Scan for the cell matching the given text and deliver its (X, Y) coordinate at center. 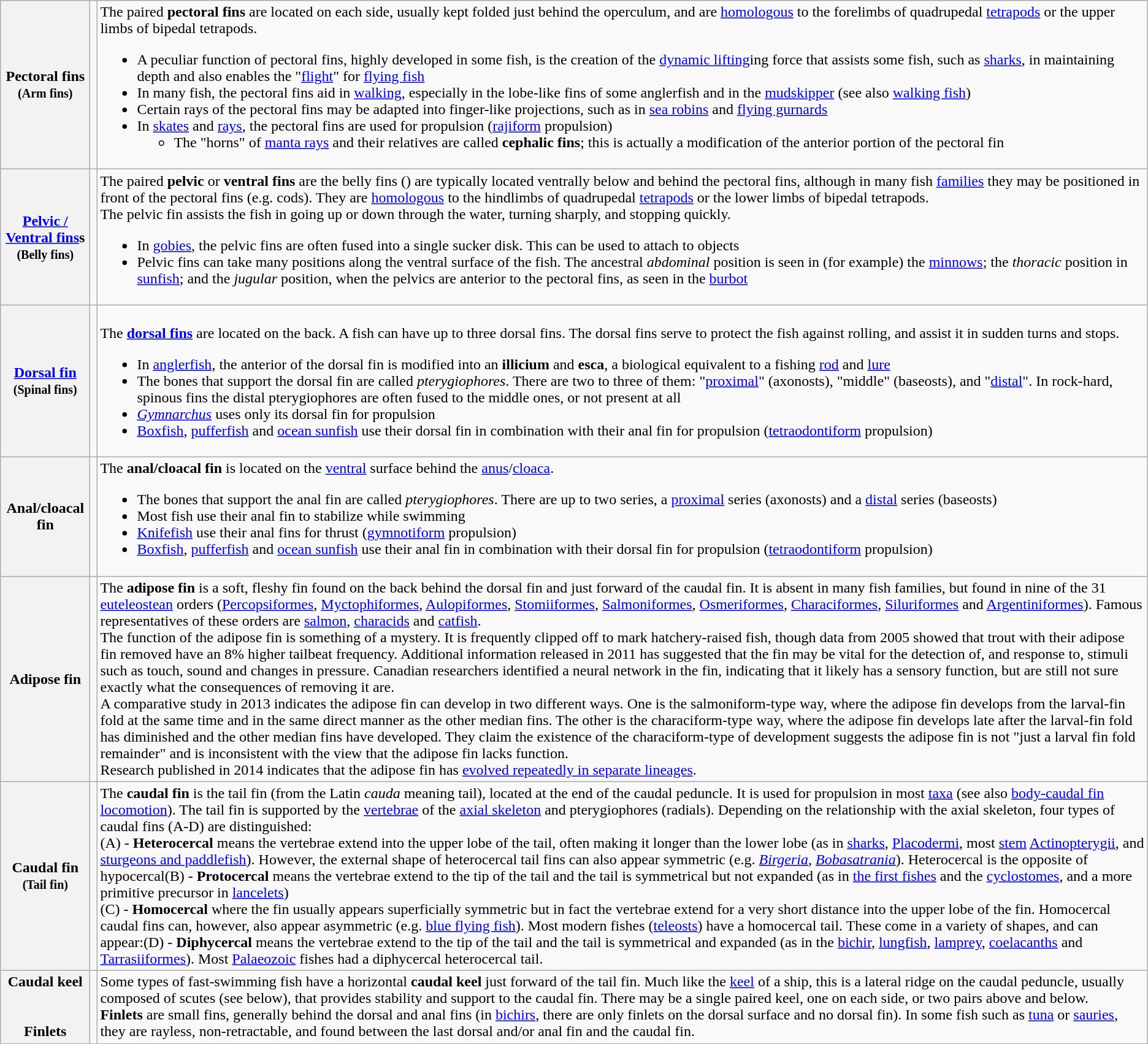
Dorsal fin(Spinal fins) (45, 381)
Adipose fin (45, 678)
Caudal keelFinlets (45, 1007)
Pelvic / Ventral finss(Belly fins) (45, 237)
Caudal fin(Tail fin) (45, 876)
Anal/cloacal fin (45, 516)
Pectoral fins(Arm fins) (45, 85)
